Return the (X, Y) coordinate for the center point of the cell that contains the specified text.  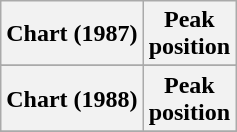
Chart (1988) (72, 98)
Chart (1987) (72, 34)
